Locate the cell with the specified text and output its (X, Y) center coordinate. 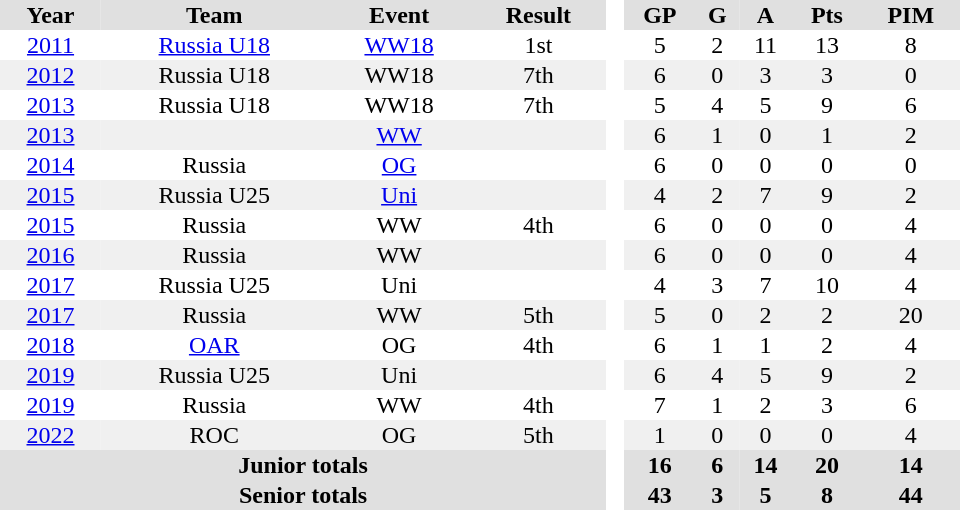
Team (214, 15)
2018 (50, 345)
Junior totals (303, 465)
11 (766, 45)
2022 (50, 435)
1st (538, 45)
Event (400, 15)
PIM (911, 15)
44 (911, 495)
2012 (50, 75)
2011 (50, 45)
Pts (826, 15)
Result (538, 15)
A (766, 15)
13 (826, 45)
Year (50, 15)
2014 (50, 165)
16 (660, 465)
10 (826, 285)
2016 (50, 255)
Senior totals (303, 495)
OAR (214, 345)
ROC (214, 435)
43 (660, 495)
GP (660, 15)
G (718, 15)
